Locate the cell with the specified text and output its (x, y) center coordinate. 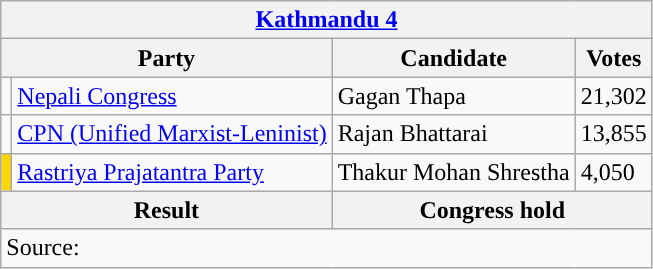
Congress hold (492, 210)
Nepali Congress (172, 96)
Party (166, 58)
13,855 (614, 134)
Source: (327, 248)
Rastriya Prajatantra Party (172, 172)
21,302 (614, 96)
Kathmandu 4 (327, 20)
Candidate (454, 58)
Result (166, 210)
CPN (Unified Marxist-Leninist) (172, 134)
Gagan Thapa (454, 96)
4,050 (614, 172)
Votes (614, 58)
Thakur Mohan Shrestha (454, 172)
Rajan Bhattarai (454, 134)
